Extract the (X, Y) coordinate from the center of the cell holding the provided text.  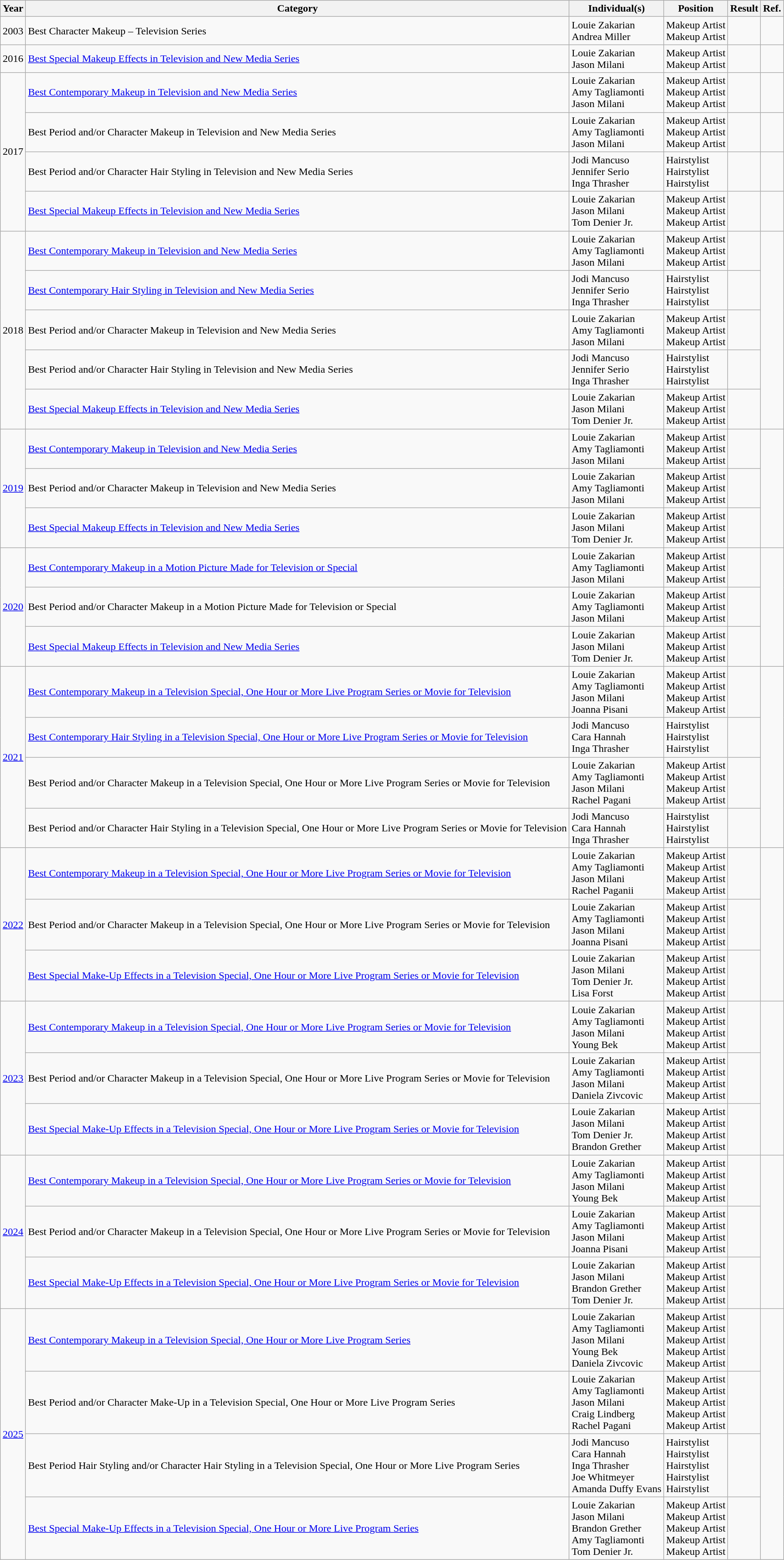
Best Contemporary Hair Styling in Television and New Media Series (297, 290)
Individual(s) (616, 9)
2022 (13, 924)
2025 (13, 1434)
2021 (13, 757)
2024 (13, 1231)
2016 (13, 58)
Best Period and/or Character Makeup in a Motion Picture Made for Television or Special (297, 607)
Louie Zakarian Andrea Miller (616, 31)
Best Contemporary Hair Styling in a Television Special, One Hour or More Live Program Series or Movie for Television (297, 737)
Year (13, 9)
Louie Zakarian Jason Milani Tom Denier Jr. Brandon Grether (616, 1129)
Ref. (772, 9)
Louie Zakarian Amy Tagliamonti Jason Milani Young Bek Daniela Zivcovic (616, 1340)
Best Period Hair Styling and/or Character Hair Styling in a Television Special, One Hour or More Live Program Series (297, 1465)
Best Period and/or Character Hair Styling in a Television Special, One Hour or More Live Program Series or Movie for Television (297, 828)
Louie Zakarian Jason Milani Brandon Grether Tom Denier Jr. (616, 1283)
Hairstylist Hairstylist Hairstylist Hairstylist Hairstylist (695, 1465)
2020 (13, 607)
Best Character Makeup – Television Series (297, 31)
Best Period and/or Character Make-Up in a Television Special, One Hour or More Live Program Series (297, 1403)
2023 (13, 1078)
Best Contemporary Makeup in a Motion Picture Made for Television or Special (297, 567)
Best Contemporary Makeup in a Television Special, One Hour or More Live Program Series (297, 1340)
Louie Zakarian Amy Tagliamonti Jason Milani Rachel Pagani (616, 782)
2019 (13, 488)
2017 (13, 152)
Position (695, 9)
Louie Zakarian Amy Tagliamonti Jason Milani Craig Lindberg Rachel Pagani (616, 1403)
Jodi Mancuso Cara Hannah Inga Thrasher Joe Whitmeyer Amanda Duffy Evans (616, 1465)
Louie Zakarian Jason Milani Tom Denier Jr. Lisa Forst (616, 976)
Louie Zakarian Amy Tagliamonti Jason Milani Rachel Paganii (616, 873)
2003 (13, 31)
Louie Zakarian Amy Tagliamonti Jason Milani Daniela Zivcovic (616, 1078)
Best Special Make-Up Effects in a Television Special, One Hour or More Live Program Series (297, 1528)
Category (297, 9)
Louie Zakarian Jason Milani Brandon Grether Amy Tagliamonti Tom Denier Jr. (616, 1528)
Louie Zakarian Jason Milani (616, 58)
Result (744, 9)
2018 (13, 330)
